Identify which cell holds the provided text, then report its [X, Y] central coordinate. 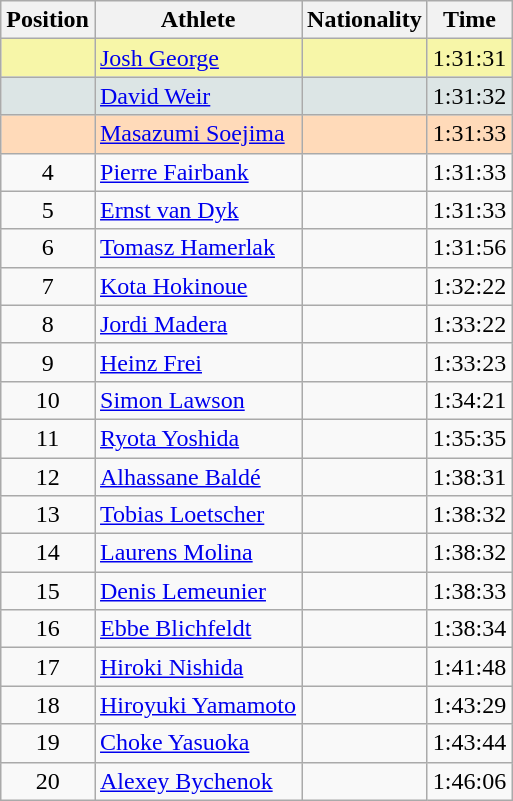
Position [48, 20]
Heinz Frei [198, 362]
1:31:56 [469, 248]
1:43:29 [469, 705]
5 [48, 210]
8 [48, 324]
19 [48, 743]
Simon Lawson [198, 400]
Denis Lemeunier [198, 591]
17 [48, 667]
Hiroyuki Yamamoto [198, 705]
12 [48, 477]
Tomasz Hamerlak [198, 248]
Ebbe Blichfeldt [198, 629]
Pierre Fairbank [198, 172]
1:33:23 [469, 362]
Jordi Madera [198, 324]
Athlete [198, 20]
Alexey Bychenok [198, 781]
Tobias Loetscher [198, 515]
Choke Yasuoka [198, 743]
1:34:21 [469, 400]
Nationality [365, 20]
1:32:22 [469, 286]
1:43:44 [469, 743]
15 [48, 591]
1:38:34 [469, 629]
Time [469, 20]
1:33:22 [469, 324]
Alhassane Baldé [198, 477]
Josh George [198, 58]
1:46:06 [469, 781]
1:31:31 [469, 58]
1:35:35 [469, 438]
18 [48, 705]
20 [48, 781]
Ryota Yoshida [198, 438]
1:41:48 [469, 667]
David Weir [198, 96]
7 [48, 286]
1:38:33 [469, 591]
6 [48, 248]
1:31:32 [469, 96]
Hiroki Nishida [198, 667]
16 [48, 629]
13 [48, 515]
9 [48, 362]
4 [48, 172]
11 [48, 438]
10 [48, 400]
Kota Hokinoue [198, 286]
Laurens Molina [198, 553]
14 [48, 553]
Masazumi Soejima [198, 134]
1:38:31 [469, 477]
Ernst van Dyk [198, 210]
